Capture the cell that displays the provided text and extract its [x, y] central coordinate. 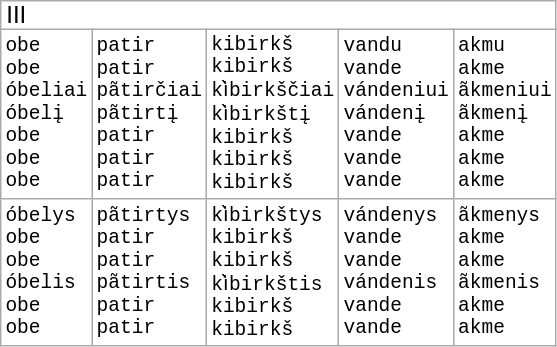
kibirkškibirkški̇̀birkščiaiki̇̀birkštįkibirkškibirkškibirkš [273, 114]
pãtirtyspatirpatirpãtirtispatirpatir [150, 272]
III [279, 15]
akmuakmeãkmeniuiãkmenįakmeakmeakme [504, 114]
ki̇̀birkštyskibirkškibirkški̇̀birkštiskibirkškibirkš [273, 272]
vándenysvandevandevándenisvandevande [396, 272]
óbelysobeobeóbelisobeobe [46, 272]
ãkmenysakmeakmeãkmenisakmeakme [504, 272]
vanduvandevándeniuivándenįvandevandevande [396, 114]
obeobeóbeliaióbelįobeobeobe [46, 114]
patirpatirpãtirčiaipãtirtįpatirpatirpatir [150, 114]
